Scan for the cell matching the given text and deliver its (x, y) coordinate at center. 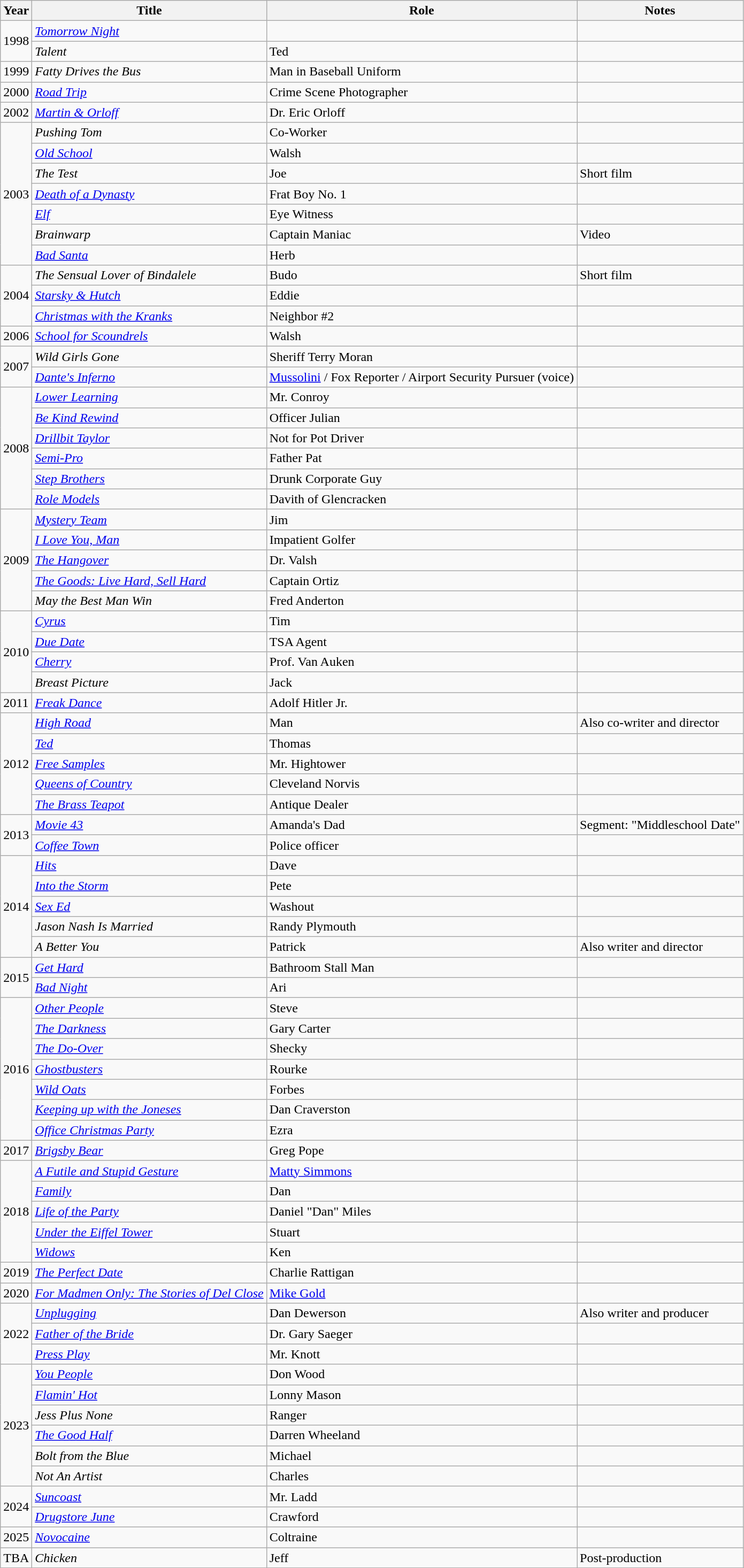
Cherry (149, 662)
Ari (421, 988)
Ghostbusters (149, 1069)
2023 (16, 1425)
Breast Picture (149, 682)
Into the Storm (149, 886)
Fred Anderton (421, 601)
Bolt from the Blue (149, 1456)
Rourke (421, 1069)
I Love You, Man (149, 540)
Joe (421, 173)
Police officer (421, 845)
Greg Pope (421, 1150)
2011 (16, 703)
Jeff (421, 1558)
Drillbit Taylor (149, 438)
Gary Carter (421, 1028)
Office Christmas Party (149, 1130)
Not An Artist (149, 1476)
Death of a Dynasty (149, 194)
Captain Maniac (421, 234)
Wild Girls Gone (149, 357)
Step Brothers (149, 479)
Role (421, 11)
Amanda's Dad (421, 825)
Forbes (421, 1089)
Dr. Eric Orloff (421, 112)
A Futile and Stupid Gesture (149, 1171)
Herb (421, 255)
Mussolini / Fox Reporter / Airport Security Pursuer (voice) (421, 377)
2012 (16, 764)
2019 (16, 1273)
Crawford (421, 1517)
Frat Boy No. 1 (421, 194)
Wild Oats (149, 1089)
Don Wood (421, 1374)
Video (660, 234)
Ezra (421, 1130)
Suncoast (149, 1496)
Christmas with the Kranks (149, 316)
The Brass Teapot (149, 804)
Get Hard (149, 967)
Patrick (421, 947)
The Test (149, 173)
Under the Eiffel Tower (149, 1232)
Starsky & Hutch (149, 296)
Semi-Pro (149, 458)
2024 (16, 1506)
Sheriff Terry Moran (421, 357)
2002 (16, 112)
Jim (421, 519)
Coltraine (421, 1537)
A Better You (149, 947)
Adolf Hitler Jr. (421, 703)
TSA Agent (421, 642)
2000 (16, 92)
Other People (149, 1008)
2022 (16, 1334)
Bad Santa (149, 255)
TBA (16, 1558)
Antique Dealer (421, 804)
2009 (16, 560)
Father Pat (421, 458)
Impatient Golfer (421, 540)
Also writer and director (660, 947)
1998 (16, 41)
2017 (16, 1150)
2020 (16, 1293)
Shecky (421, 1049)
Eddie (421, 296)
Father of the Bride (149, 1334)
Due Date (149, 642)
Notes (660, 11)
Year (16, 11)
Coffee Town (149, 845)
Dan Craverston (421, 1110)
2003 (16, 194)
Bathroom Stall Man (421, 967)
Tomorrow Night (149, 31)
1999 (16, 72)
Mr. Knott (421, 1354)
Widows (149, 1252)
Dan (421, 1191)
Eye Witness (421, 214)
Steve (421, 1008)
Daniel "Dan" Miles (421, 1211)
Freak Dance (149, 703)
Man in Baseball Uniform (421, 72)
Flamin' Hot (149, 1395)
Budo (421, 275)
Movie 43 (149, 825)
Cyrus (149, 621)
Title (149, 11)
Co-Worker (421, 133)
Role Models (149, 499)
2025 (16, 1537)
Drunk Corporate Guy (421, 479)
Life of the Party (149, 1211)
Sex Ed (149, 906)
May the Best Man Win (149, 601)
Keeping up with the Joneses (149, 1110)
You People (149, 1374)
Darren Wheeland (421, 1435)
Post-production (660, 1558)
Tim (421, 621)
Ranger (421, 1415)
Fatty Drives the Bus (149, 72)
2007 (16, 367)
2013 (16, 835)
Charlie Rattigan (421, 1273)
The Hangover (149, 560)
Family (149, 1191)
Hits (149, 865)
Ken (421, 1252)
Segment: "Middleschool Date" (660, 825)
Officer Julian (421, 418)
2016 (16, 1069)
Dan Dewerson (421, 1313)
Also writer and producer (660, 1313)
Old School (149, 153)
Dr. Gary Saeger (421, 1334)
Prof. Van Auken (421, 662)
Brainwarp (149, 234)
Neighbor #2 (421, 316)
Queens of Country (149, 784)
2006 (16, 336)
Charles (421, 1476)
Road Trip (149, 92)
2018 (16, 1211)
Dante's Inferno (149, 377)
School for Scoundrels (149, 336)
Not for Pot Driver (421, 438)
Chicken (149, 1558)
2014 (16, 906)
Unplugging (149, 1313)
Mystery Team (149, 519)
Pete (421, 886)
Davith of Glencracken (421, 499)
The Sensual Lover of Bindalele (149, 275)
2015 (16, 978)
Thomas (421, 743)
Dave (421, 865)
Lower Learning (149, 397)
Martin & Orloff (149, 112)
Mr. Conroy (421, 397)
Matty Simmons (421, 1171)
Stuart (421, 1232)
Man (421, 723)
Jack (421, 682)
Crime Scene Photographer (421, 92)
Talent (149, 51)
Elf (149, 214)
Captain Ortiz (421, 580)
Mr. Ladd (421, 1496)
Mike Gold (421, 1293)
Randy Plymouth (421, 927)
2004 (16, 296)
2010 (16, 652)
For Madmen Only: The Stories of Del Close (149, 1293)
Free Samples (149, 764)
Bad Night (149, 988)
The Goods: Live Hard, Sell Hard (149, 580)
Jason Nash Is Married (149, 927)
Jess Plus None (149, 1415)
Washout (421, 906)
Pushing Tom (149, 133)
The Darkness (149, 1028)
Also co-writer and director (660, 723)
Brigsby Bear (149, 1150)
The Good Half (149, 1435)
Press Play (149, 1354)
The Do-Over (149, 1049)
High Road (149, 723)
Dr. Valsh (421, 560)
Mr. Hightower (421, 764)
Drugstore June (149, 1517)
Lonny Mason (421, 1395)
The Perfect Date (149, 1273)
Michael (421, 1456)
2008 (16, 448)
Be Kind Rewind (149, 418)
Cleveland Norvis (421, 784)
Novocaine (149, 1537)
